Scan for the cell matching the given text and deliver its [X, Y] coordinate at center. 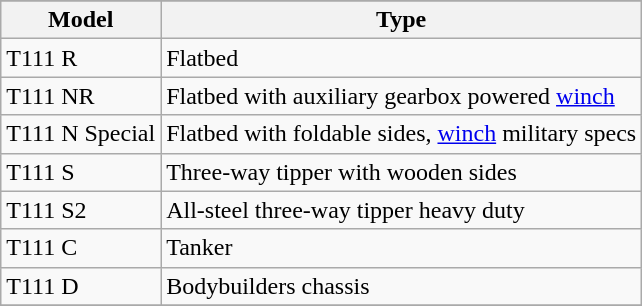
T111 C [81, 248]
Type [402, 20]
Flatbed with auxiliary gearbox powered winch [402, 96]
Bodybuilders chassis [402, 286]
Tanker [402, 248]
All-steel three-way tipper heavy duty [402, 210]
T111 S2 [81, 210]
T111 R [81, 58]
T111 NR [81, 96]
Flatbed with foldable sides, winch military specs [402, 134]
Flatbed [402, 58]
T111 N Special [81, 134]
Three-way tipper with wooden sides [402, 172]
Model [81, 20]
T111 S [81, 172]
T111 D [81, 286]
